Scan for the cell matching the given text and deliver its (x, y) coordinate at center. 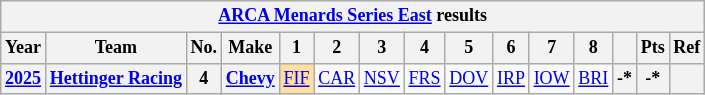
Hettinger Racing (116, 78)
DOV (469, 78)
CAR (337, 78)
FRS (424, 78)
NSV (382, 78)
Pts (652, 48)
2025 (24, 78)
BRI (594, 78)
5 (469, 48)
3 (382, 48)
Make (250, 48)
IRP (512, 78)
ARCA Menards Series East results (353, 16)
Chevy (250, 78)
IOW (552, 78)
2 (337, 48)
6 (512, 48)
8 (594, 48)
1 (296, 48)
FIF (296, 78)
Team (116, 48)
No. (204, 48)
Ref (687, 48)
7 (552, 48)
Year (24, 48)
